Extract the [X, Y] coordinate from the center of the cell holding the provided text.  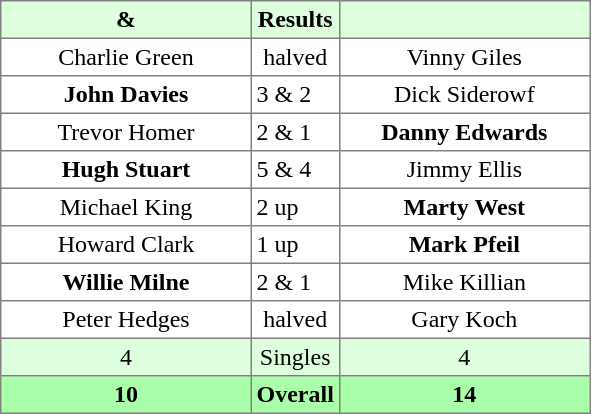
Hugh Stuart [126, 170]
Michael King [126, 207]
Jimmy Ellis [464, 170]
Vinny Giles [464, 57]
Danny Edwards [464, 132]
Mark Pfeil [464, 245]
& [126, 20]
Overall [295, 395]
Mike Killian [464, 282]
3 & 2 [295, 95]
Trevor Homer [126, 132]
John Davies [126, 95]
Charlie Green [126, 57]
1 up [295, 245]
Peter Hedges [126, 320]
Results [295, 20]
Dick Siderowf [464, 95]
Marty West [464, 207]
Gary Koch [464, 320]
2 up [295, 207]
Willie Milne [126, 282]
10 [126, 395]
5 & 4 [295, 170]
Howard Clark [126, 245]
14 [464, 395]
Singles [295, 357]
